Extract the (X, Y) coordinate from the center of the cell holding the provided text.  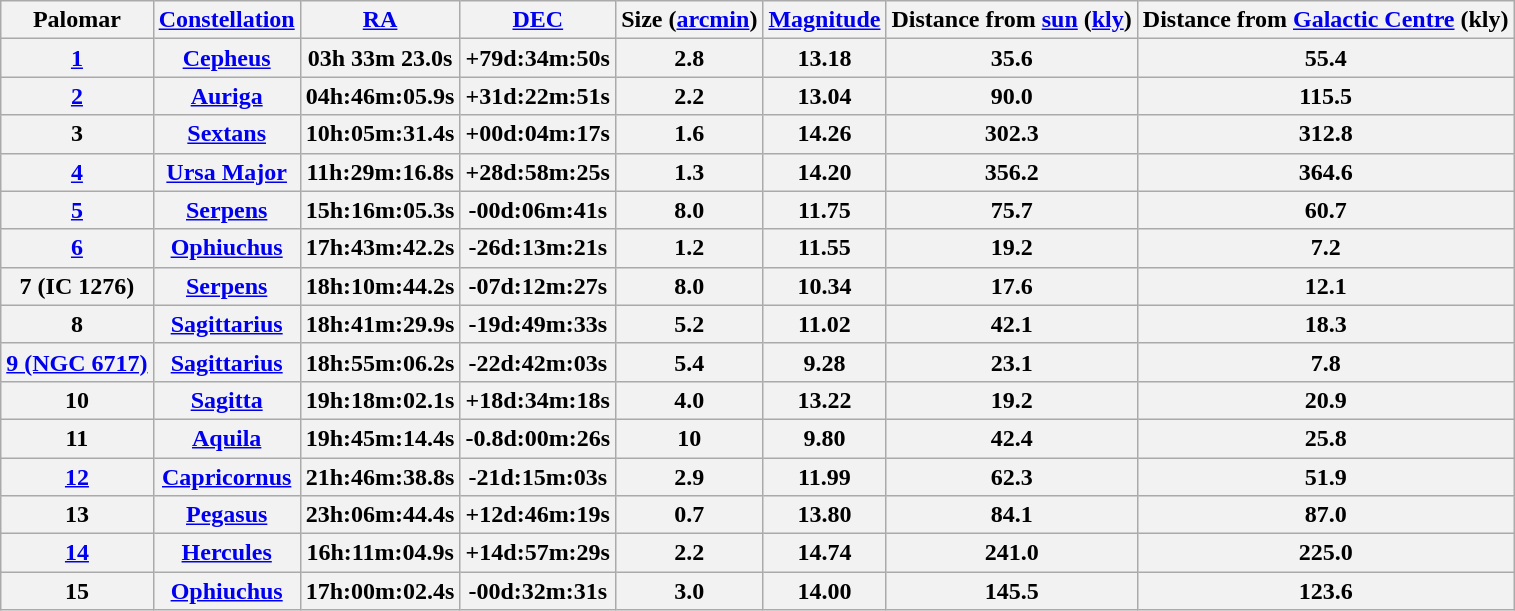
9.80 (824, 438)
90.0 (1012, 96)
42.1 (1012, 324)
Magnitude (824, 20)
13 (77, 515)
1.2 (690, 248)
17h:00m:02.4s (380, 591)
7.2 (1326, 248)
Distance from sun (kly) (1012, 20)
5 (77, 210)
15h:16m:05.3s (380, 210)
+00d:04m:17s (538, 134)
312.8 (1326, 134)
7.8 (1326, 362)
13.22 (824, 400)
5.2 (690, 324)
225.0 (1326, 553)
18h:10m:44.2s (380, 286)
10h:05m:31.4s (380, 134)
75.7 (1012, 210)
0.7 (690, 515)
62.3 (1012, 477)
6 (77, 248)
-00d:32m:31s (538, 591)
-00d:06m:41s (538, 210)
60.7 (1326, 210)
Pegasus (226, 515)
12.1 (1326, 286)
25.8 (1326, 438)
9.28 (824, 362)
23.1 (1012, 362)
7 (IC 1276) (77, 286)
Cepheus (226, 58)
1.6 (690, 134)
123.6 (1326, 591)
8 (77, 324)
11h:29m:16.8s (380, 172)
35.6 (1012, 58)
Sagitta (226, 400)
19h:45m:14.4s (380, 438)
Aquila (226, 438)
11.02 (824, 324)
9 (NGC 6717) (77, 362)
14.74 (824, 553)
+18d:34m:18s (538, 400)
20.9 (1326, 400)
+28d:58m:25s (538, 172)
+79d:34m:50s (538, 58)
17h:43m:42.2s (380, 248)
Sextans (226, 134)
Ursa Major (226, 172)
241.0 (1012, 553)
16h:11m:04.9s (380, 553)
14.20 (824, 172)
Auriga (226, 96)
4 (77, 172)
DEC (538, 20)
2 (77, 96)
14 (77, 553)
10.34 (824, 286)
3 (77, 134)
03h 33m 23.0s (380, 58)
356.2 (1012, 172)
11.99 (824, 477)
13.80 (824, 515)
11 (77, 438)
55.4 (1326, 58)
23h:06m:44.4s (380, 515)
11.55 (824, 248)
3.0 (690, 591)
87.0 (1326, 515)
364.6 (1326, 172)
+12d:46m:19s (538, 515)
1 (77, 58)
5.4 (690, 362)
145.5 (1012, 591)
-0.8d:00m:26s (538, 438)
115.5 (1326, 96)
1.3 (690, 172)
+31d:22m:51s (538, 96)
11.75 (824, 210)
Distance from Galactic Centre (kly) (1326, 20)
14.00 (824, 591)
2.8 (690, 58)
Constellation (226, 20)
+14d:57m:29s (538, 553)
2.9 (690, 477)
17.6 (1012, 286)
13.18 (824, 58)
18h:41m:29.9s (380, 324)
Capricornus (226, 477)
Hercules (226, 553)
14.26 (824, 134)
-21d:15m:03s (538, 477)
13.04 (824, 96)
-26d:13m:21s (538, 248)
Size (arcmin) (690, 20)
21h:46m:38.8s (380, 477)
12 (77, 477)
4.0 (690, 400)
-22d:42m:03s (538, 362)
18.3 (1326, 324)
19h:18m:02.1s (380, 400)
51.9 (1326, 477)
15 (77, 591)
-19d:49m:33s (538, 324)
302.3 (1012, 134)
18h:55m:06.2s (380, 362)
04h:46m:05.9s (380, 96)
42.4 (1012, 438)
84.1 (1012, 515)
RA (380, 20)
Palomar (77, 20)
-07d:12m:27s (538, 286)
